Search for the cell housing the specified text and yield its (X, Y) center coordinate. 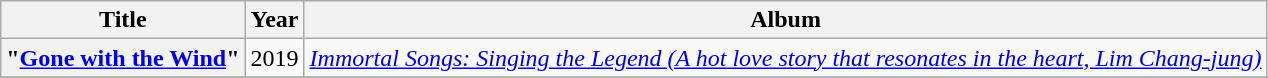
Title (123, 20)
Year (274, 20)
Immortal Songs: Singing the Legend (A hot love story that resonates in the heart, Lim Chang-jung) (786, 58)
2019 (274, 58)
Album (786, 20)
"Gone with the Wind" (123, 58)
